Find where the given text appears and provide that cell's center as [x, y] coordinate. 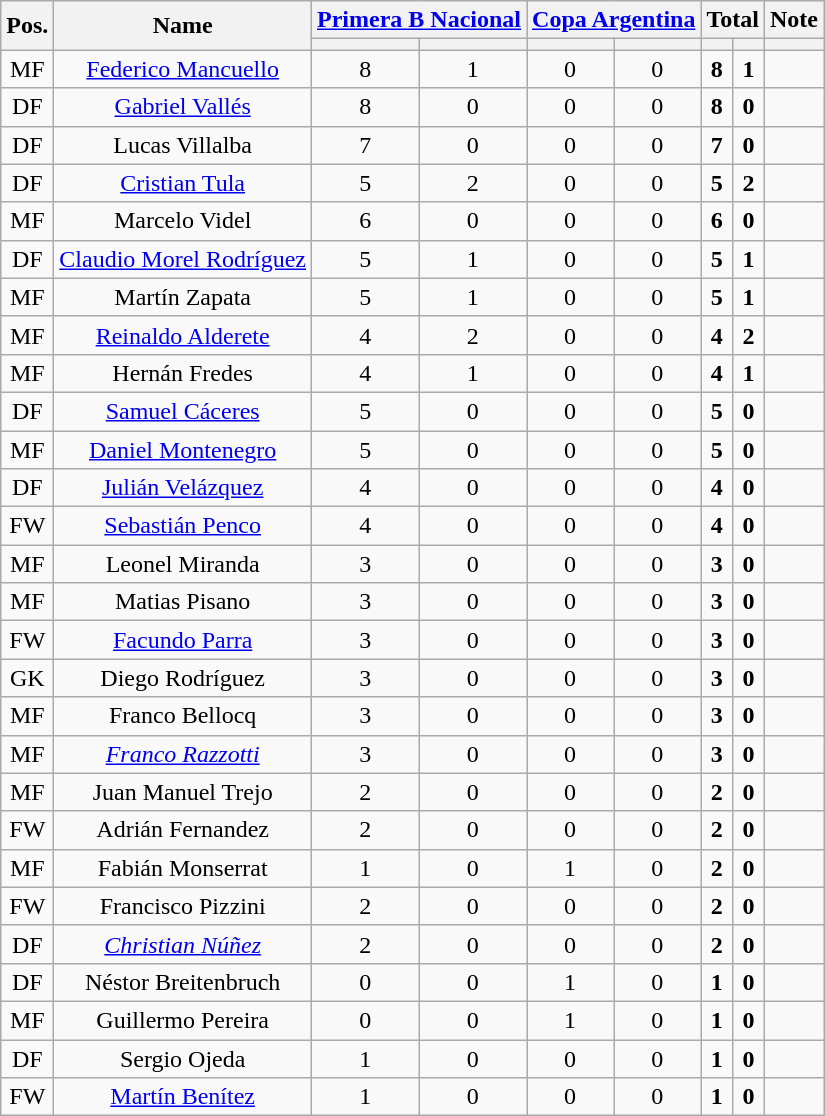
Néstor Breitenbruch [183, 982]
Pos. [28, 26]
Adrián Fernandez [183, 830]
Martín Zapata [183, 297]
Martín Benítez [183, 1097]
Hernán Fredes [183, 373]
Note [794, 20]
Daniel Montenegro [183, 449]
Franco Bellocq [183, 716]
Fabián Monserrat [183, 868]
Facundo Parra [183, 640]
Diego Rodríguez [183, 678]
Reinaldo Alderete [183, 335]
Julián Velázquez [183, 488]
Primera B Nacional [420, 20]
Leonel Miranda [183, 564]
Guillermo Pereira [183, 1020]
Franco Razzotti [183, 754]
Federico Mancuello [183, 69]
Gabriel Vallés [183, 107]
Samuel Cáceres [183, 411]
Sergio Ojeda [183, 1059]
Lucas Villalba [183, 145]
Juan Manuel Trejo [183, 792]
Total [733, 20]
Name [183, 26]
Marcelo Videl [183, 221]
Copa Argentina [614, 20]
Claudio Morel Rodríguez [183, 259]
Sebastián Penco [183, 526]
Francisco Pizzini [183, 906]
GK [28, 678]
Matias Pisano [183, 602]
Christian Núñez [183, 944]
Cristian Tula [183, 183]
